Search for the cell housing the specified text and yield its (x, y) center coordinate. 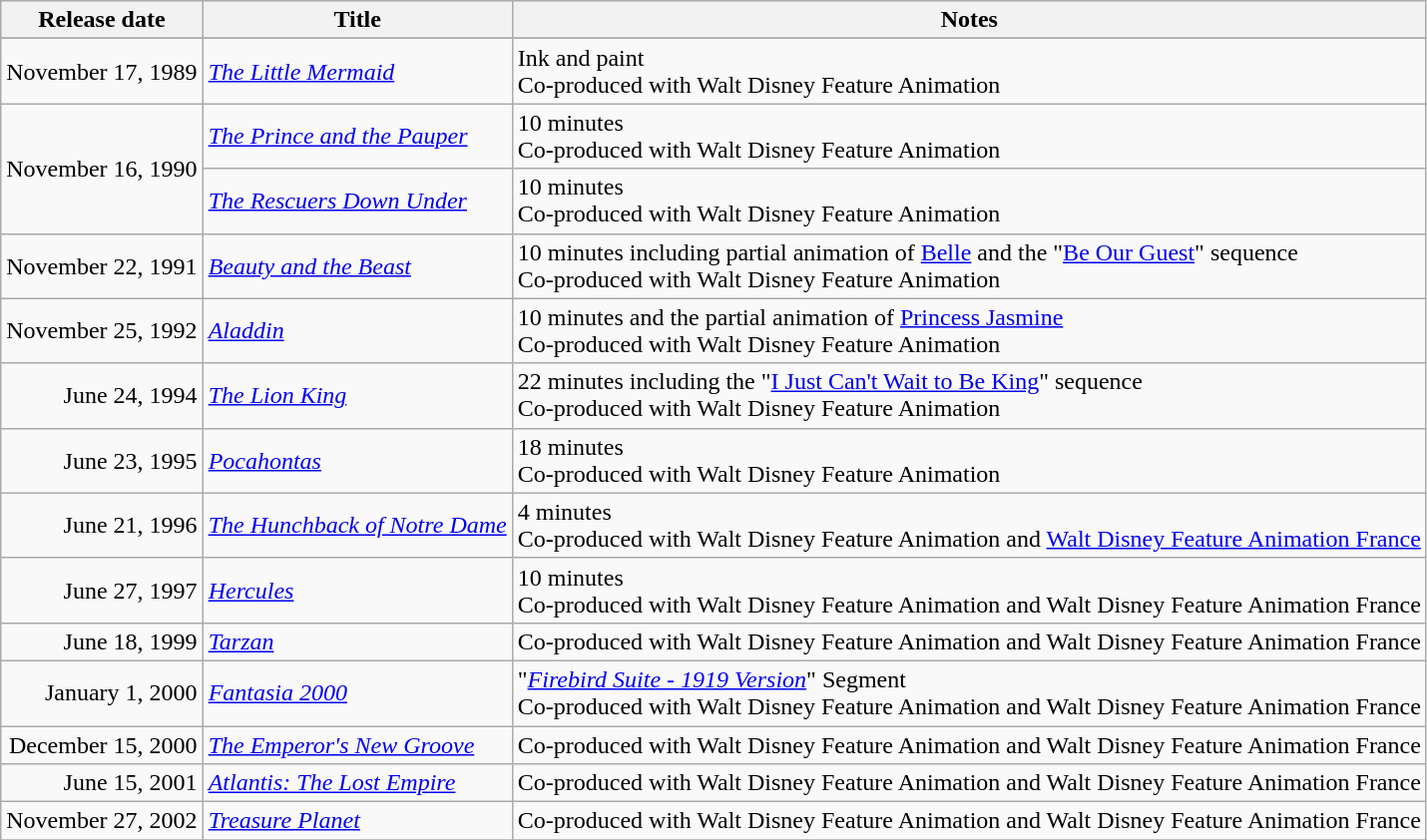
The Rescuers Down Under (357, 202)
June 18, 1999 (102, 641)
"Firebird Suite - 1919 Version" SegmentCo-produced with Walt Disney Feature Animation and Walt Disney Feature Animation France (969, 692)
The Emperor's New Groove (357, 745)
June 15, 2001 (102, 783)
Hercules (357, 591)
Treasure Planet (357, 821)
Aladdin (357, 331)
The Lion King (357, 395)
June 21, 1996 (102, 525)
June 23, 1995 (102, 461)
10 minutes including partial animation of Belle and the "Be Our Guest" sequence Co-produced with Walt Disney Feature Animation (969, 265)
November 17, 1989 (102, 72)
The Hunchback of Notre Dame (357, 525)
Tarzan (357, 641)
Beauty and the Beast (357, 265)
Title (357, 20)
4 minutesCo-produced with Walt Disney Feature Animation and Walt Disney Feature Animation France (969, 525)
Atlantis: The Lost Empire (357, 783)
November 22, 1991 (102, 265)
Release date (102, 20)
Fantasia 2000 (357, 692)
June 24, 1994 (102, 395)
November 16, 1990 (102, 169)
June 27, 1997 (102, 591)
The Prince and the Pauper (357, 136)
Ink and paintCo-produced with Walt Disney Feature Animation (969, 72)
10 minutes and the partial animation of Princess Jasmine Co-produced with Walt Disney Feature Animation (969, 331)
Notes (969, 20)
November 25, 1992 (102, 331)
10 minutesCo-produced with Walt Disney Feature Animation and Walt Disney Feature Animation France (969, 591)
November 27, 2002 (102, 821)
January 1, 2000 (102, 692)
December 15, 2000 (102, 745)
22 minutes including the "I Just Can't Wait to Be King" sequence Co-produced with Walt Disney Feature Animation (969, 395)
Pocahontas (357, 461)
The Little Mermaid (357, 72)
18 minutes Co-produced with Walt Disney Feature Animation (969, 461)
